Capture the cell that displays the provided text and extract its [X, Y] central coordinate. 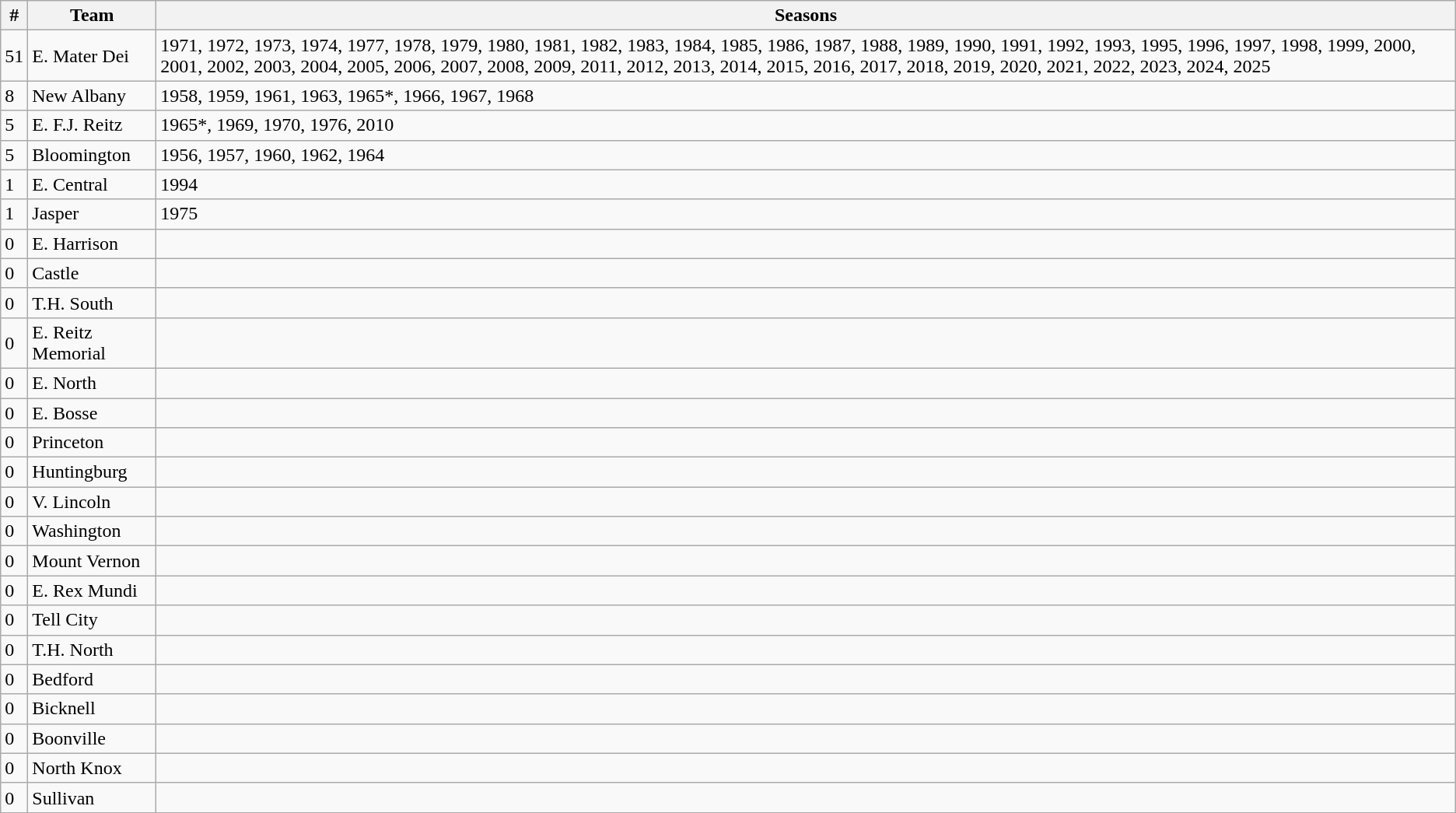
T.H. South [92, 303]
Team [92, 16]
Jasper [92, 214]
V. Lincoln [92, 502]
Bicknell [92, 709]
1994 [806, 184]
E. Central [92, 184]
Princeton [92, 443]
Sullivan [92, 797]
New Albany [92, 96]
1975 [806, 214]
North Knox [92, 768]
T.H. North [92, 650]
E. Mater Dei [92, 56]
Castle [92, 273]
# [14, 16]
Seasons [806, 16]
Washington [92, 531]
E. Harrison [92, 244]
E. Rex Mundi [92, 590]
E. Reitz Memorial [92, 342]
51 [14, 56]
Tell City [92, 620]
Bedford [92, 679]
E. F.J. Reitz [92, 125]
1958, 1959, 1961, 1963, 1965*, 1966, 1967, 1968 [806, 96]
1965*, 1969, 1970, 1976, 2010 [806, 125]
8 [14, 96]
Mount Vernon [92, 561]
1956, 1957, 1960, 1962, 1964 [806, 155]
Boonville [92, 738]
Huntingburg [92, 472]
Bloomington [92, 155]
E. North [92, 383]
E. Bosse [92, 413]
